Capture the cell that displays the provided text and extract its [X, Y] central coordinate. 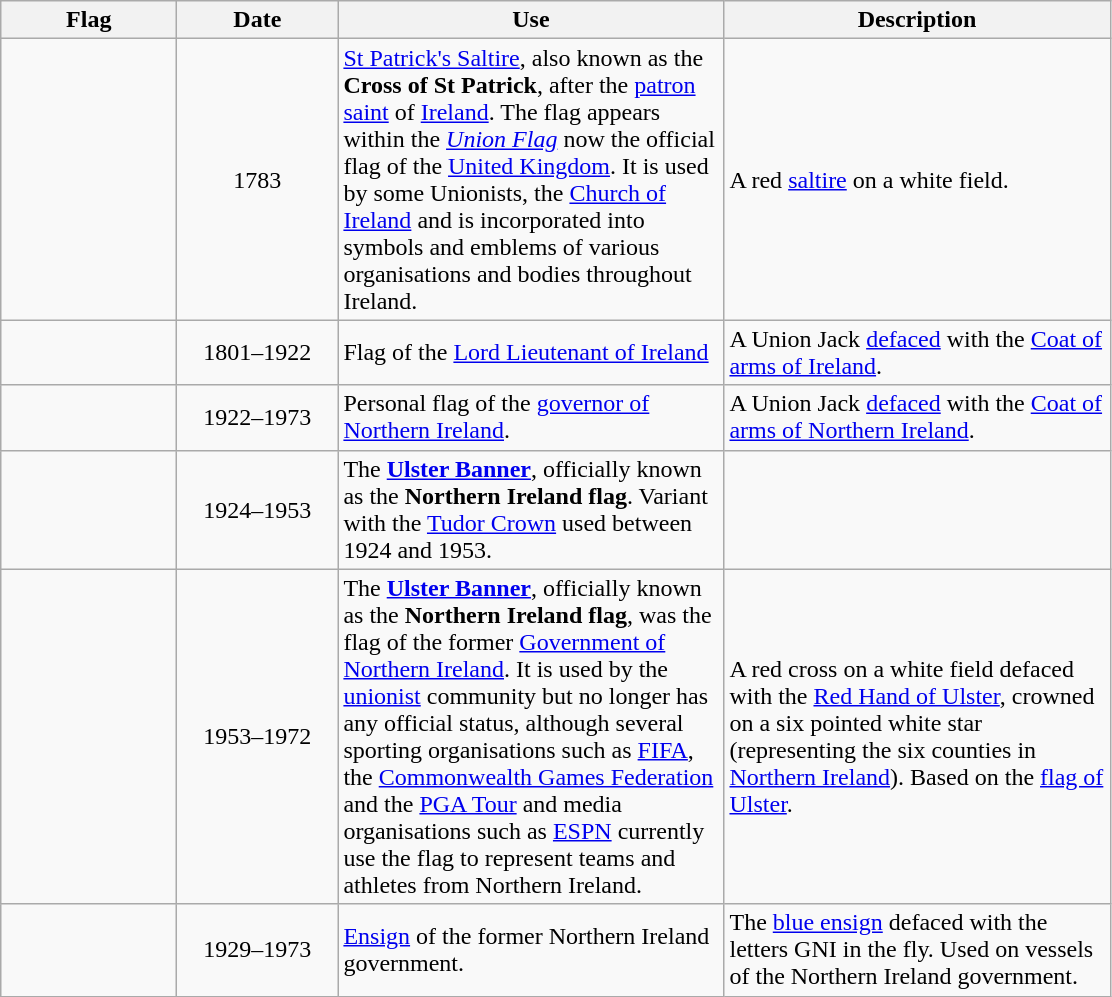
Date [258, 20]
1924–1953 [258, 510]
1922–1973 [258, 418]
A red saltire on a white field. [917, 180]
The blue ensign defaced with the letters GNI in the fly. Used on vessels of the Northern Ireland government. [917, 950]
1953–1972 [258, 736]
Description [917, 20]
Flag [89, 20]
The Ulster Banner, officially known as the Northern Ireland flag. Variant with the Tudor Crown used between 1924 and 1953. [531, 510]
A Union Jack defaced with the Coat of arms of Ireland. [917, 352]
Ensign of the former Northern Ireland government. [531, 950]
A Union Jack defaced with the Coat of arms of Northern Ireland. [917, 418]
1929–1973 [258, 950]
1783 [258, 180]
1801–1922 [258, 352]
Personal flag of the governor of Northern Ireland. [531, 418]
Use [531, 20]
Flag of the Lord Lieutenant of Ireland [531, 352]
